Detect which cell encompasses the target text, then output its [X, Y] center coordinate. 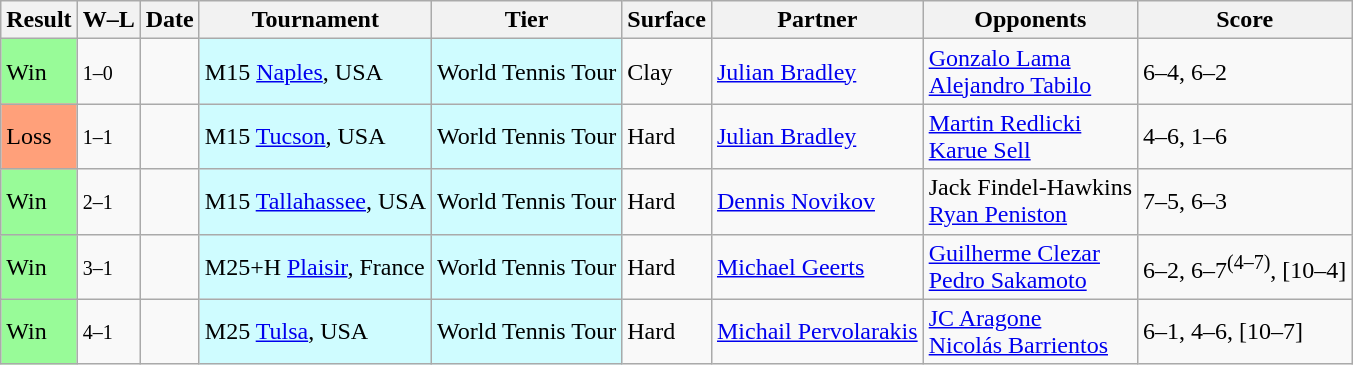
6–2, 6–7(4–7), [10–4] [1245, 266]
1–1 [108, 136]
2–1 [108, 202]
Score [1245, 20]
Michael Geerts [817, 266]
6–4, 6–2 [1245, 72]
Surface [667, 20]
M15 Tucson, USA [315, 136]
Partner [817, 20]
Loss [39, 136]
1–0 [108, 72]
M25 Tulsa, USA [315, 332]
M25+H Plaisir, France [315, 266]
4–6, 1–6 [1245, 136]
Martin Redlicki Karue Sell [1030, 136]
M15 Naples, USA [315, 72]
Opponents [1030, 20]
Result [39, 20]
M15 Tallahassee, USA [315, 202]
Date [170, 20]
3–1 [108, 266]
W–L [108, 20]
Guilherme Clezar Pedro Sakamoto [1030, 266]
Jack Findel-Hawkins Ryan Peniston [1030, 202]
7–5, 6–3 [1245, 202]
Tier [527, 20]
Clay [667, 72]
Dennis Novikov [817, 202]
Tournament [315, 20]
Michail Pervolarakis [817, 332]
6–1, 4–6, [10–7] [1245, 332]
Gonzalo Lama Alejandro Tabilo [1030, 72]
4–1 [108, 332]
JC Aragone Nicolás Barrientos [1030, 332]
